Detect which cell encompasses the target text, then output its [X, Y] center coordinate. 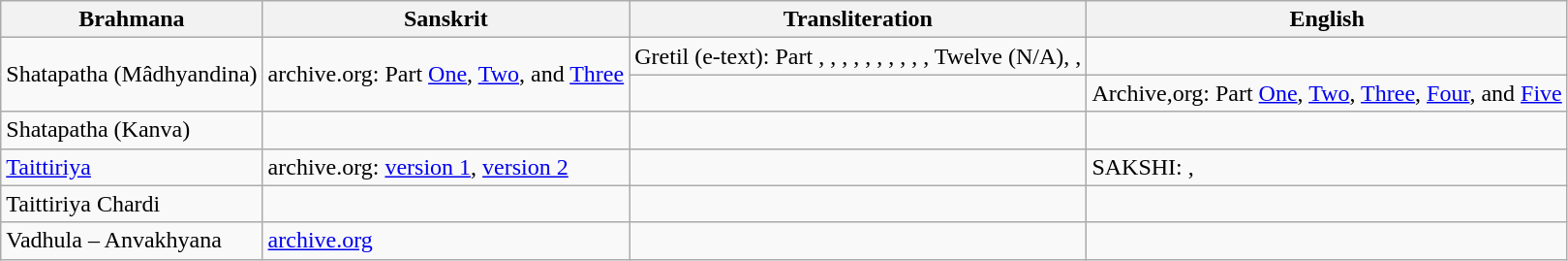
English [1327, 19]
Archive,org: Part One, Two, Three, Four, and Five [1327, 93]
SAKSHI: , [1327, 167]
Sanskrit [446, 19]
archive.org: Part One, Two, and Three [446, 75]
Taittiriya [132, 167]
Brahmana [132, 19]
Gretil (e-text): Part , , , , , , , , , , Twelve (N/A), , [858, 56]
archive.org: version 1, version 2 [446, 167]
Transliteration [858, 19]
archive.org [446, 241]
Taittiriya Chardi [132, 204]
Shatapatha (Kanva) [132, 130]
Shatapatha (Mâdhyandina) [132, 75]
Vadhula – Anvakhyana [132, 241]
